Capture the cell that displays the provided text and extract its [x, y] central coordinate. 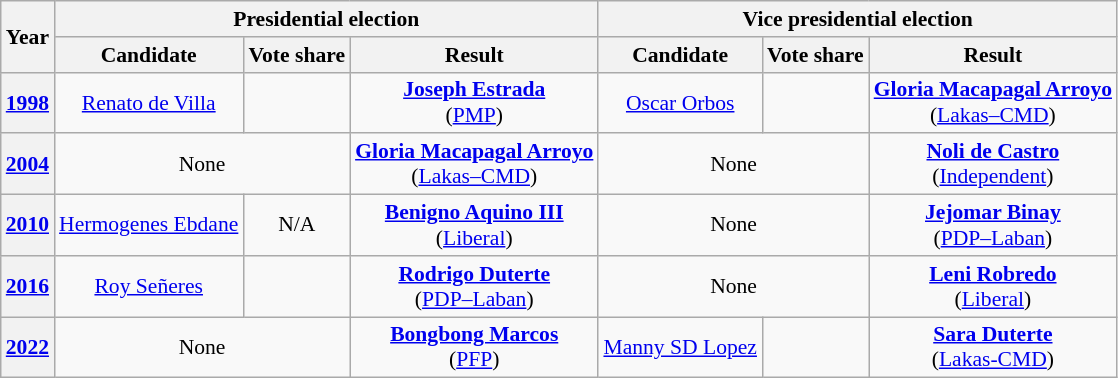
2004 [28, 164]
Benigno Aquino III(Liberal) [474, 226]
2022 [28, 348]
2010 [28, 226]
Sara Duterte(Lakas-CMD) [993, 348]
Presidential election [326, 19]
Joseph Estrada(PMP) [474, 102]
Noli de Castro(Independent) [993, 164]
N/A [296, 226]
Bongbong Marcos(PFP) [474, 348]
Manny SD Lopez [680, 348]
Oscar Orbos [680, 102]
Vice presidential election [858, 19]
Roy Señeres [148, 286]
1998 [28, 102]
Jejomar Binay(PDP–Laban) [993, 226]
Leni Robredo(Liberal) [993, 286]
Rodrigo Duterte(PDP–Laban) [474, 286]
Renato de Villa [148, 102]
Hermogenes Ebdane [148, 226]
2016 [28, 286]
Year [28, 36]
